Extract the (X, Y) coordinate from the center of the cell holding the provided text.  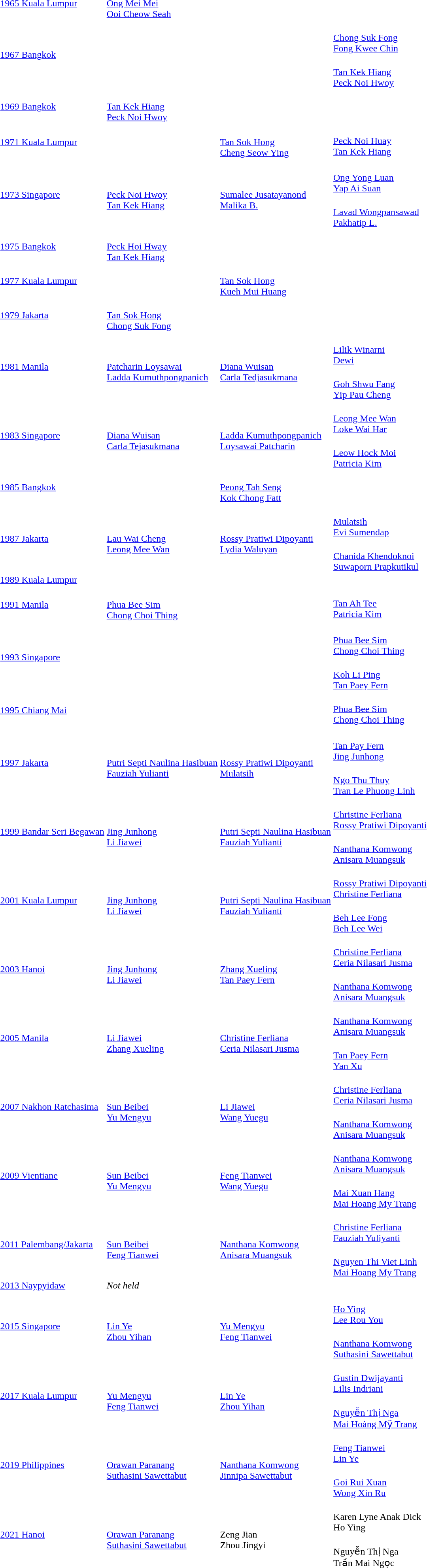
Not held (266, 1285)
Rossy Pratiwi DipoyantiMulatsih (276, 763)
Peck Noi HwoyTan Kek Hiang (162, 195)
Tan Sok HongKueh Mui Huang (276, 281)
Diana WuisanCarla Tejasukmana (162, 436)
Orawan ParanangSuthasini Sawettabut (162, 1465)
Diana WuisanCarla Tedjasukmana (276, 367)
Peong Tah SengKok Chong Fatt (276, 487)
Rossy Pratiwi DipoyantiLydia Waluyan (276, 538)
Tan Kek HiangPeck Noi Hwoy (162, 106)
Sun BeibeiFeng Tianwei (162, 1245)
Zhang XuelingTan Paey Fern (276, 969)
Lau Wai ChengLeong Mee Wan (162, 538)
Ladda KumuthpongpanichLoysawai Patcharin (276, 436)
Sumalee JusatayanondMalika B. (276, 195)
Tan Sok HongCheng Seow Ying (276, 142)
Phua Bee SimChong Choi Thing (162, 605)
Peck Hoi HwayTan Kek Hiang (162, 246)
Nanthana KomwongJinnipa Sawettabut (276, 1465)
Christine FerlianaCeria Nilasari Jusma (276, 1038)
Li JiaweiWang Yuegu (276, 1107)
Nanthana KomwongAnisara Muangsuk (276, 1245)
Tan Sok HongChong Suk Fong (162, 315)
Feng TianweiWang Yuegu (276, 1176)
Patcharin LoysawaiLadda Kumuthpongpanich (162, 367)
Li JiaweiZhang Xueling (162, 1038)
